Search for the cell housing the specified text and yield its [x, y] center coordinate. 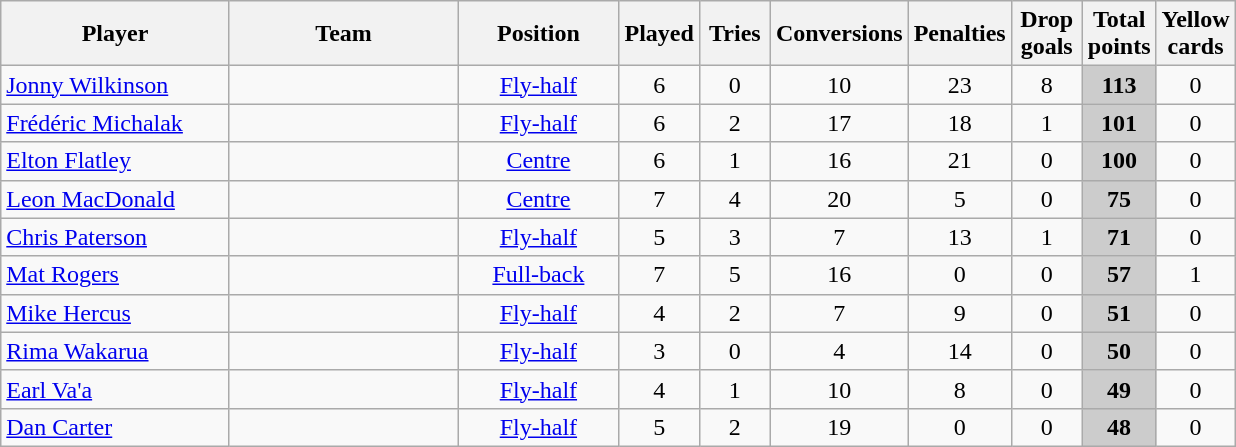
9 [960, 313]
49 [1119, 389]
23 [960, 85]
113 [1119, 85]
Tries [734, 34]
21 [960, 161]
Earl Va'a [116, 389]
20 [839, 199]
Mike Hercus [116, 313]
13 [960, 237]
Team [344, 34]
75 [1119, 199]
Rima Wakarua [116, 351]
51 [1119, 313]
Frédéric Michalak [116, 123]
100 [1119, 161]
50 [1119, 351]
Penalties [960, 34]
Elton Flatley [116, 161]
Leon MacDonald [116, 199]
101 [1119, 123]
Conversions [839, 34]
Jonny Wilkinson [116, 85]
57 [1119, 275]
Total points [1119, 34]
19 [839, 427]
17 [839, 123]
Mat Rogers [116, 275]
Yellow cards [1196, 34]
48 [1119, 427]
Full-back [538, 275]
Played [659, 34]
Dan Carter [116, 427]
Player [116, 34]
18 [960, 123]
Chris Paterson [116, 237]
71 [1119, 237]
Drop goals [1046, 34]
Position [538, 34]
14 [960, 351]
